Pinpoint the cell where the given text exists, returning its [x, y] midpoint coordinate. 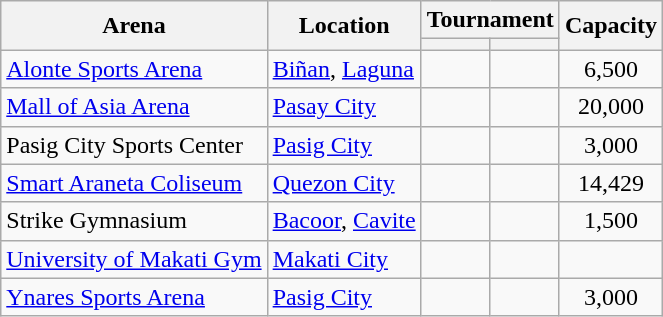
Mall of Asia Arena [134, 107]
Location [344, 26]
Capacity [610, 26]
Ynares Sports Arena [134, 297]
6,500 [610, 69]
Quezon City [344, 183]
1,500 [610, 221]
Strike Gymnasium [134, 221]
20,000 [610, 107]
University of Makati Gym [134, 259]
Arena [134, 26]
Makati City [344, 259]
Pasay City [344, 107]
Bacoor, Cavite [344, 221]
Alonte Sports Arena [134, 69]
Biñan, Laguna [344, 69]
Tournament [490, 20]
Smart Araneta Coliseum [134, 183]
14,429 [610, 183]
Pasig City Sports Center [134, 145]
